Find where the given text appears and provide that cell's center as [X, Y] coordinate. 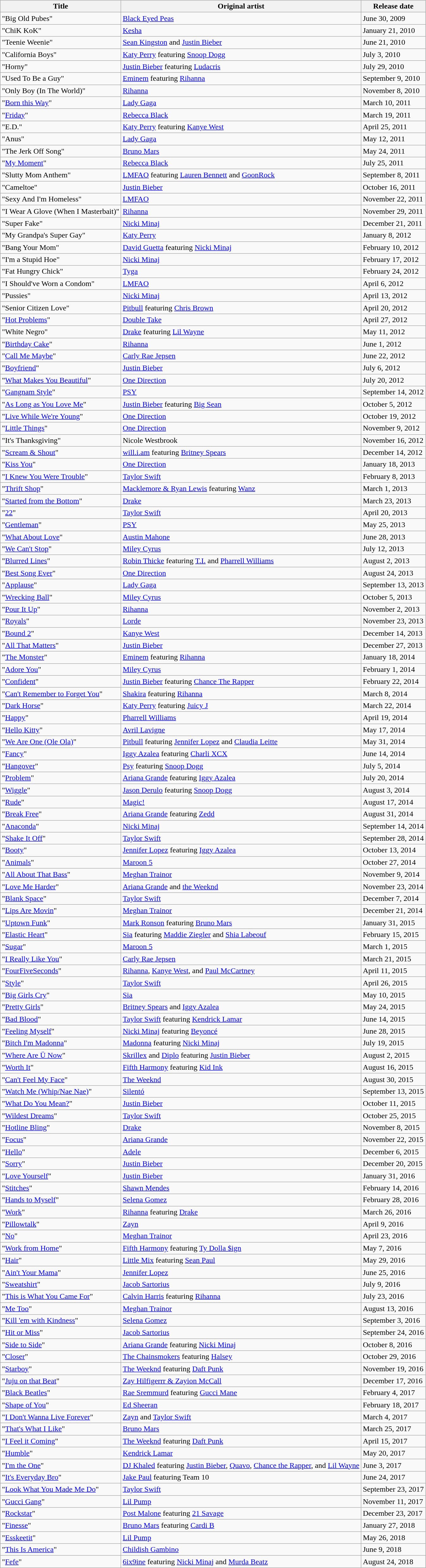
July 5, 2014 [393, 766]
Avril Lavigne [241, 730]
"I'm a Stupid Hoe" [61, 259]
October 8, 2016 [393, 1345]
December 14, 2012 [393, 452]
November 8, 2015 [393, 1128]
August 2, 2013 [393, 561]
"Side to Side" [61, 1345]
"All That Matters" [61, 645]
September 8, 2011 [393, 175]
Zayn and Taylor Swift [241, 1417]
Drake featuring Lil Wayne [241, 332]
Katy Perry featuring Juicy J [241, 705]
"Dark Horse" [61, 705]
"Booty" [61, 850]
"I Wear A Glove (When I Masterbait)" [61, 211]
August 24, 2018 [393, 1562]
November 9, 2012 [393, 428]
Shawn Mendes [241, 1188]
"Big Girls Cry" [61, 995]
Mark Ronson featuring Bruno Mars [241, 923]
"Finesse" [61, 1526]
Nicole Westbrook [241, 440]
February 28, 2016 [393, 1200]
"Bang Your Mom" [61, 247]
January 18, 2014 [393, 657]
December 21, 2011 [393, 223]
Kesha [241, 30]
October 11, 2015 [393, 1103]
May 20, 2017 [393, 1453]
August 30, 2015 [393, 1079]
"Anaconda" [61, 826]
"FourFiveSeconds" [61, 971]
Ariana Grande [241, 1140]
"As Long as You Love Me" [61, 404]
January 21, 2010 [393, 30]
June 14, 2015 [393, 1019]
"The Jerk Off Song" [61, 151]
"Focus" [61, 1140]
February 10, 2012 [393, 247]
"Look What You Made Me Do" [61, 1489]
"Senior Citizen Love" [61, 308]
"Love Yourself" [61, 1176]
"Hello Kitty" [61, 730]
The Chainsmokers featuring Halsey [241, 1357]
Sia [241, 995]
Zayn [241, 1224]
December 20, 2015 [393, 1164]
June 22, 2012 [393, 356]
"My Grandpa's Super Gay" [61, 235]
"The Monster" [61, 657]
April 20, 2012 [393, 308]
"I Should've Worn a Condom" [61, 284]
"Wrecking Ball" [61, 597]
Ariana Grande and the Weeknd [241, 886]
April 6, 2012 [393, 284]
"Adore You" [61, 669]
Nicki Minaj featuring Beyoncé [241, 1031]
"Style" [61, 983]
"Pour It Up" [61, 609]
April 15, 2017 [393, 1441]
March 21, 2015 [393, 959]
Ariana Grande featuring Zedd [241, 814]
July 12, 2013 [393, 549]
"I Don't Wanna Live Forever" [61, 1417]
April 13, 2012 [393, 296]
"Friday" [61, 115]
Tyga [241, 271]
April 20, 2013 [393, 513]
"Sorry" [61, 1164]
Zay Hilfigerrr & Zayion McCall [241, 1381]
"Super Fake" [61, 223]
April 25, 2011 [393, 127]
October 13, 2014 [393, 850]
June 25, 2016 [393, 1272]
Jason Derulo featuring Snoop Dogg [241, 790]
"Fat Hungry Chick" [61, 271]
Pitbull featuring Chris Brown [241, 308]
September 9, 2010 [393, 79]
"Shake It Off" [61, 838]
"Sexy And I'm Homeless" [61, 199]
"Can't Feel My Face" [61, 1079]
"Wildest Dreams" [61, 1115]
"Hello" [61, 1152]
August 2, 2015 [393, 1055]
"Animals" [61, 862]
Magic! [241, 802]
May 24, 2015 [393, 1007]
"Big Old Pubes" [61, 18]
July 20, 2012 [393, 380]
"That's What I Like" [61, 1429]
"This is What You Came For" [61, 1296]
December 17, 2016 [393, 1381]
July 25, 2011 [393, 163]
"Elastic Heart" [61, 935]
September 28, 2014 [393, 838]
LMFAO featuring Lauren Bennett and GoonRock [241, 175]
"Black Beatles" [61, 1393]
"Bound 2" [61, 633]
Jennifer Lopez featuring Iggy Azalea [241, 850]
"Sweatshirt" [61, 1284]
August 17, 2014 [393, 802]
"Cameltoe" [61, 187]
May 12, 2011 [393, 139]
December 27, 2013 [393, 645]
February 22, 2014 [393, 681]
"Shape of You" [61, 1405]
July 29, 2010 [393, 67]
Lorde [241, 621]
"California Boys" [61, 54]
September 13, 2013 [393, 585]
"This Is America" [61, 1550]
October 27, 2014 [393, 862]
"Rude" [61, 802]
David Guetta featuring Nicki Minaj [241, 247]
February 18, 2017 [393, 1405]
October 5, 2013 [393, 597]
June 3, 2017 [393, 1465]
June 9, 2018 [393, 1550]
Kendrick Lamar [241, 1453]
"22" [61, 513]
"Sugar" [61, 947]
"Royals" [61, 621]
December 14, 2013 [393, 633]
"Boyfriend" [61, 368]
"I Knew You Were Trouble" [61, 476]
June 1, 2012 [393, 344]
"Blurred Lines" [61, 561]
November 23, 2013 [393, 621]
Adele [241, 1152]
"Born this Way" [61, 103]
"White Negro" [61, 332]
September 23, 2017 [393, 1489]
"Humble" [61, 1453]
"Happy" [61, 717]
"Blank Space" [61, 898]
July 9, 2016 [393, 1284]
DJ Khaled featuring Justin Bieber, Quavo, Chance the Rapper, and Lil Wayne [241, 1465]
"Teenie Weenie" [61, 42]
"Closer" [61, 1357]
Bruno Mars featuring Cardi B [241, 1526]
Little Mix featuring Sean Paul [241, 1260]
"Horny" [61, 67]
"Hot Problems" [61, 320]
August 3, 2014 [393, 790]
Calvin Harris featuring Rihanna [241, 1296]
"Bitch I'm Madonna" [61, 1043]
"Rockstar" [61, 1514]
Rihanna, Kanye West, and Paul McCartney [241, 971]
July 19, 2015 [393, 1043]
May 10, 2015 [393, 995]
Katy Perry featuring Kanye West [241, 127]
December 6, 2015 [393, 1152]
Black Eyed Peas [241, 18]
September 13, 2015 [393, 1091]
May 29, 2016 [393, 1260]
August 16, 2015 [393, 1067]
"Ain't Your Mama" [61, 1272]
November 8, 2010 [393, 91]
July 3, 2010 [393, 54]
March 4, 2017 [393, 1417]
"Me Too" [61, 1309]
Silentó [241, 1091]
Madonna featuring Nicki Minaj [241, 1043]
"We Are One (Ole Ola)" [61, 742]
Shakira featuring Rihanna [241, 693]
Austin Mahone [241, 537]
August 24, 2013 [393, 573]
"Gentleman" [61, 525]
"E.D." [61, 127]
Jake Paul featuring Team 10 [241, 1477]
May 31, 2014 [393, 742]
December 21, 2014 [393, 910]
"Problem" [61, 778]
"Hit or Miss" [61, 1333]
November 23, 2014 [393, 886]
"Stitches" [61, 1188]
November 22, 2015 [393, 1140]
"Thrift Shop" [61, 488]
October 25, 2015 [393, 1115]
November 19, 2016 [393, 1369]
"What Makes You Beautiful" [61, 380]
"Kill 'em with Kindness" [61, 1321]
"Started from the Bottom" [61, 500]
Skrillex and Diplo featuring Justin Bieber [241, 1055]
Sia featuring Maddie Ziegler and Shia Labeouf [241, 935]
March 1, 2013 [393, 488]
"Feeling Myself" [61, 1031]
"Bad Blood" [61, 1019]
"What About Love" [61, 537]
July 23, 2016 [393, 1296]
Justin Bieber featuring Chance The Rapper [241, 681]
Ed Sheeran [241, 1405]
March 25, 2017 [393, 1429]
Jennifer Lopez [241, 1272]
August 31, 2014 [393, 814]
"Work from Home" [61, 1248]
"Little Things" [61, 428]
January 18, 2013 [393, 464]
"Starboy" [61, 1369]
"Birthday Cake" [61, 344]
Kanye West [241, 633]
"Gucci Gang" [61, 1501]
"Used To Be a Guy" [61, 79]
Childish Gambino [241, 1550]
"Lips Are Movin" [61, 910]
Justin Bieber featuring Big Sean [241, 404]
"What Do You Mean?" [61, 1103]
September 14, 2012 [393, 392]
January 8, 2012 [393, 235]
"Hair" [61, 1260]
May 25, 2013 [393, 525]
February 15, 2015 [393, 935]
"Live While We're Young" [61, 416]
Fifth Harmony featuring Ty Dolla $ign [241, 1248]
Macklemore & Ryan Lewis featuring Wanz [241, 488]
"ChiK KoK" [61, 30]
January 31, 2016 [393, 1176]
April 11, 2015 [393, 971]
"Fancy" [61, 754]
March 8, 2014 [393, 693]
Pharrell Williams [241, 717]
"Worth It" [61, 1067]
April 27, 2012 [393, 320]
Ariana Grande featuring Iggy Azalea [241, 778]
October 16, 2011 [393, 187]
Ariana Grande featuring Nicki Minaj [241, 1345]
"Hangover" [61, 766]
"Wiggle" [61, 790]
September 3, 2016 [393, 1321]
"Hotline Bling" [61, 1128]
Release date [393, 6]
May 24, 2011 [393, 151]
Rihanna featuring Drake [241, 1212]
March 23, 2013 [393, 500]
"I Really Like You" [61, 959]
Justin Bieber featuring Ludacris [241, 67]
October 29, 2016 [393, 1357]
"Only Boy (In The World)" [61, 91]
"Scream & Shout" [61, 452]
April 19, 2014 [393, 717]
"Break Free" [61, 814]
Double Take [241, 320]
September 24, 2016 [393, 1333]
May 17, 2014 [393, 730]
Rae Sremmurd featuring Gucci Mane [241, 1393]
November 16, 2012 [393, 440]
May 7, 2016 [393, 1248]
"Hands to Myself" [61, 1200]
March 22, 2014 [393, 705]
November 9, 2014 [393, 874]
"It's Thanksgiving" [61, 440]
September 14, 2014 [393, 826]
November 2, 2013 [393, 609]
"Uptown Funk" [61, 923]
"Pussies" [61, 296]
June 24, 2017 [393, 1477]
February 1, 2014 [393, 669]
"My Moment" [61, 163]
December 7, 2014 [393, 898]
Katy Perry [241, 235]
February 14, 2016 [393, 1188]
Psy featuring Snoop Dogg [241, 766]
Pitbull featuring Jennifer Lopez and Claudia Leitte [241, 742]
"It's Everyday Bro" [61, 1477]
"Applause" [61, 585]
"Anus" [61, 139]
"Watch Me (Whip/Nae Nae)" [61, 1091]
"Kiss You" [61, 464]
November 29, 2011 [393, 211]
6ix9ine featuring Nicki Minaj and Murda Beatz [241, 1562]
November 22, 2011 [393, 199]
April 23, 2016 [393, 1236]
Title [61, 6]
"I'm the One" [61, 1465]
Post Malone featuring 21 Savage [241, 1514]
Original artist [241, 6]
"We Can't Stop" [61, 549]
April 9, 2016 [393, 1224]
"Love Me Harder" [61, 886]
November 11, 2017 [393, 1501]
March 1, 2015 [393, 947]
"Pretty Girls" [61, 1007]
"Best Song Ever" [61, 573]
"Slutty Mom Anthem" [61, 175]
The Weeknd [241, 1079]
July 6, 2012 [393, 368]
"Can't Remember to Forget You" [61, 693]
February 24, 2012 [393, 271]
"Where Are Ü Now" [61, 1055]
Katy Perry featuring Snoop Dogg [241, 54]
March 26, 2016 [393, 1212]
"I Feel it Coming" [61, 1441]
will.i.am featuring Britney Spears [241, 452]
June 28, 2015 [393, 1031]
Fifth Harmony featuring Kid Ink [241, 1067]
February 8, 2013 [393, 476]
February 17, 2012 [393, 259]
"Juju on that Beat" [61, 1381]
"Pillowtalk" [61, 1224]
"Confident" [61, 681]
February 4, 2017 [393, 1393]
June 30, 2009 [393, 18]
June 21, 2010 [393, 42]
April 26, 2015 [393, 983]
"Gangnam Style" [61, 392]
Iggy Azalea featuring Charli XCX [241, 754]
January 27, 2018 [393, 1526]
January 31, 2015 [393, 923]
May 11, 2012 [393, 332]
May 26, 2018 [393, 1538]
"Call Me Maybe" [61, 356]
Robin Thicke featuring T.I. and Pharrell Williams [241, 561]
Britney Spears and Iggy Azalea [241, 1007]
"Esskeetit" [61, 1538]
March 19, 2011 [393, 115]
December 23, 2017 [393, 1514]
Taylor Swift featuring Kendrick Lamar [241, 1019]
October 5, 2012 [393, 404]
June 28, 2013 [393, 537]
March 10, 2011 [393, 103]
July 20, 2014 [393, 778]
"Work" [61, 1212]
"No" [61, 1236]
"All About That Bass" [61, 874]
June 14, 2014 [393, 754]
Sean Kingston and Justin Bieber [241, 42]
August 13, 2016 [393, 1309]
"Fefe" [61, 1562]
October 19, 2012 [393, 416]
